Determine the (X, Y) coordinate at the center of the cell enclosing the given text.  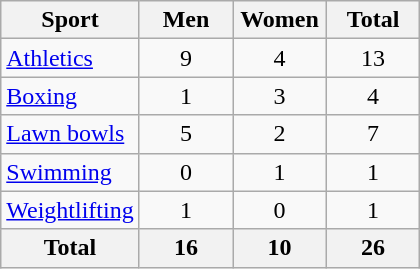
9 (186, 58)
7 (373, 134)
16 (186, 248)
Weightlifting (70, 210)
26 (373, 248)
Sport (70, 20)
2 (280, 134)
Women (280, 20)
Athletics (70, 58)
3 (280, 96)
Boxing (70, 96)
5 (186, 134)
10 (280, 248)
Lawn bowls (70, 134)
13 (373, 58)
Men (186, 20)
Swimming (70, 172)
